Scan for the cell matching the given text and deliver its [x, y] coordinate at center. 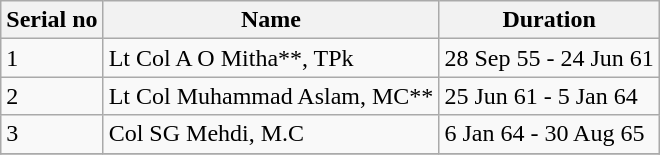
2 [52, 96]
28 Sep 55 - 24 Jun 61 [549, 58]
Col SG Mehdi, M.C [271, 134]
25 Jun 61 - 5 Jan 64 [549, 96]
Name [271, 20]
6 Jan 64 - 30 Aug 65 [549, 134]
1 [52, 58]
Serial no [52, 20]
Lt Col Muhammad Aslam, MC** [271, 96]
3 [52, 134]
Lt Col A O Mitha**, TPk [271, 58]
Duration [549, 20]
